Search for the cell housing the specified text and yield its (X, Y) center coordinate. 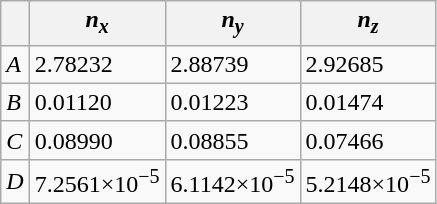
0.01474 (368, 102)
2.92685 (368, 64)
0.01120 (97, 102)
D (15, 182)
7.2561×10−5 (97, 182)
nz (368, 23)
A (15, 64)
6.1142×10−5 (232, 182)
nx (97, 23)
0.07466 (368, 140)
2.88739 (232, 64)
5.2148×10−5 (368, 182)
B (15, 102)
0.01223 (232, 102)
0.08855 (232, 140)
C (15, 140)
ny (232, 23)
2.78232 (97, 64)
0.08990 (97, 140)
